Detect which cell encompasses the target text, then output its [X, Y] center coordinate. 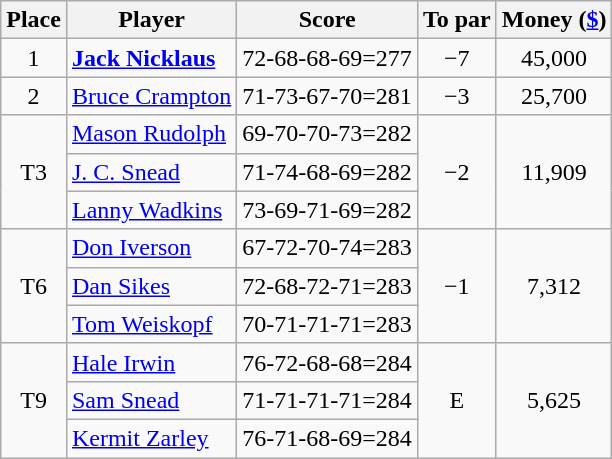
71-74-68-69=282 [328, 172]
71-73-67-70=281 [328, 96]
Hale Irwin [151, 362]
J. C. Snead [151, 172]
69-70-70-73=282 [328, 134]
1 [34, 58]
71-71-71-71=284 [328, 400]
Don Iverson [151, 248]
7,312 [554, 286]
Dan Sikes [151, 286]
T6 [34, 286]
Place [34, 20]
72-68-68-69=277 [328, 58]
25,700 [554, 96]
Player [151, 20]
Mason Rudolph [151, 134]
T3 [34, 172]
Sam Snead [151, 400]
67-72-70-74=283 [328, 248]
Score [328, 20]
−7 [456, 58]
76-71-68-69=284 [328, 438]
Bruce Crampton [151, 96]
Lanny Wadkins [151, 210]
76-72-68-68=284 [328, 362]
45,000 [554, 58]
11,909 [554, 172]
E [456, 400]
5,625 [554, 400]
Money ($) [554, 20]
−1 [456, 286]
72-68-72-71=283 [328, 286]
Kermit Zarley [151, 438]
Jack Nicklaus [151, 58]
2 [34, 96]
To par [456, 20]
73-69-71-69=282 [328, 210]
Tom Weiskopf [151, 324]
−2 [456, 172]
−3 [456, 96]
T9 [34, 400]
70-71-71-71=283 [328, 324]
